Provide the (X, Y) coordinate of the cell's center where the given text is located.  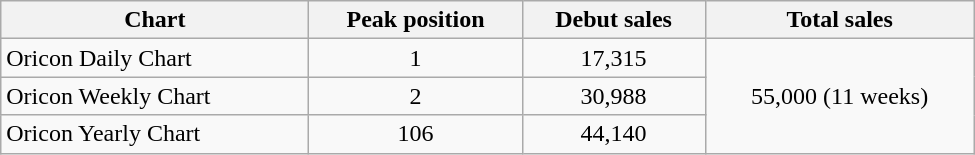
1 (416, 58)
Oricon Yearly Chart (155, 134)
Oricon Weekly Chart (155, 96)
17,315 (614, 58)
Debut sales (614, 20)
30,988 (614, 96)
2 (416, 96)
Total sales (840, 20)
55,000 (11 weeks) (840, 96)
106 (416, 134)
Chart (155, 20)
Oricon Daily Chart (155, 58)
44,140 (614, 134)
Peak position (416, 20)
